Detect which cell encompasses the target text, then output its (x, y) center coordinate. 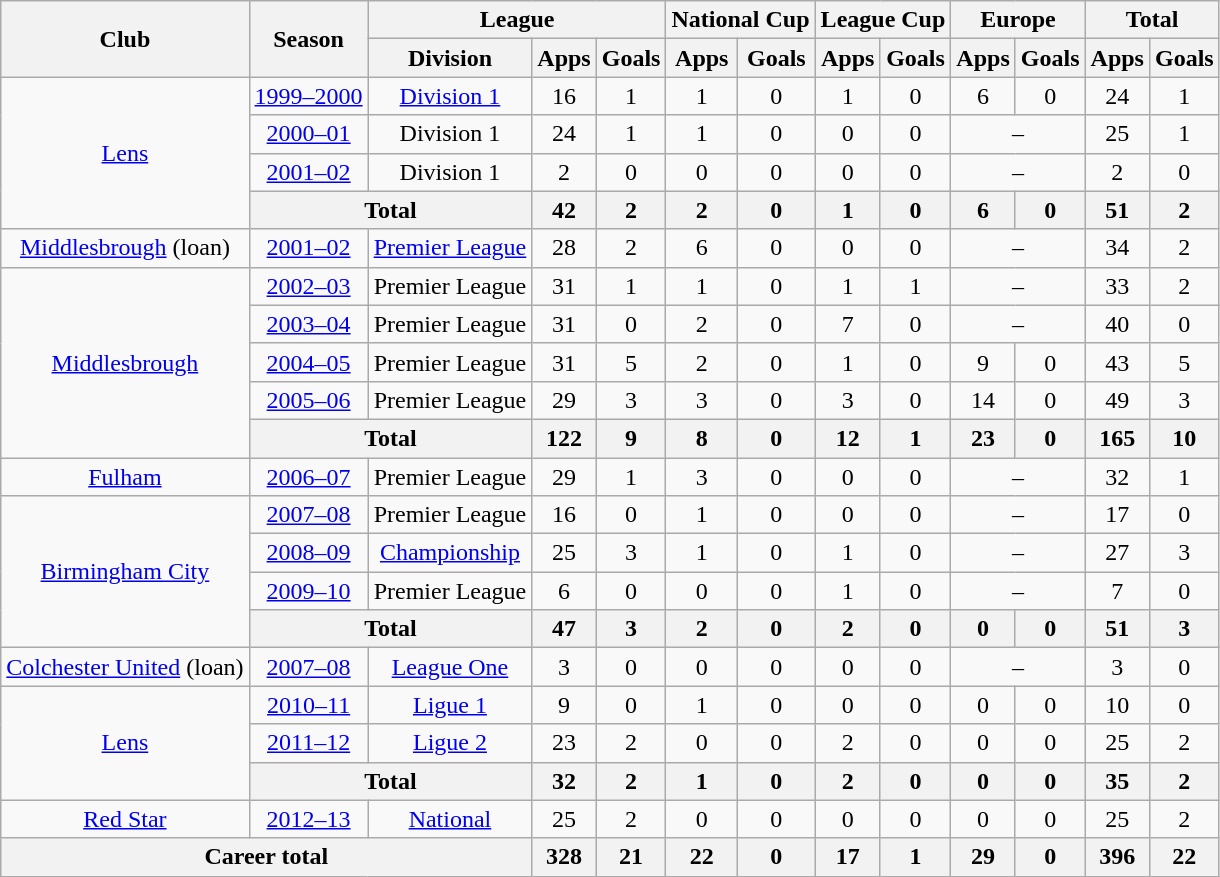
League Cup (883, 20)
33 (1117, 286)
National Cup (740, 20)
Red Star (125, 819)
12 (848, 438)
2009–10 (308, 591)
328 (564, 857)
Fulham (125, 477)
League One (450, 667)
21 (631, 857)
2000–01 (308, 134)
Championship (450, 553)
Middlesbrough (125, 362)
40 (1117, 324)
2010–11 (308, 705)
1999–2000 (308, 96)
14 (983, 400)
42 (564, 210)
Ligue 2 (450, 743)
47 (564, 629)
Middlesbrough (loan) (125, 248)
8 (702, 438)
National (450, 819)
2012–13 (308, 819)
Birmingham City (125, 572)
165 (1117, 438)
2011–12 (308, 743)
122 (564, 438)
Division (450, 58)
League (517, 20)
396 (1117, 857)
27 (1117, 553)
35 (1117, 781)
28 (564, 248)
Colchester United (loan) (125, 667)
43 (1117, 362)
Career total (266, 857)
34 (1117, 248)
Club (125, 39)
2005–06 (308, 400)
2008–09 (308, 553)
2003–04 (308, 324)
2002–03 (308, 286)
2006–07 (308, 477)
Season (308, 39)
Ligue 1 (450, 705)
49 (1117, 400)
Europe (1018, 20)
2004–05 (308, 362)
